Determine the [x, y] coordinate at the center of the cell enclosing the given text.  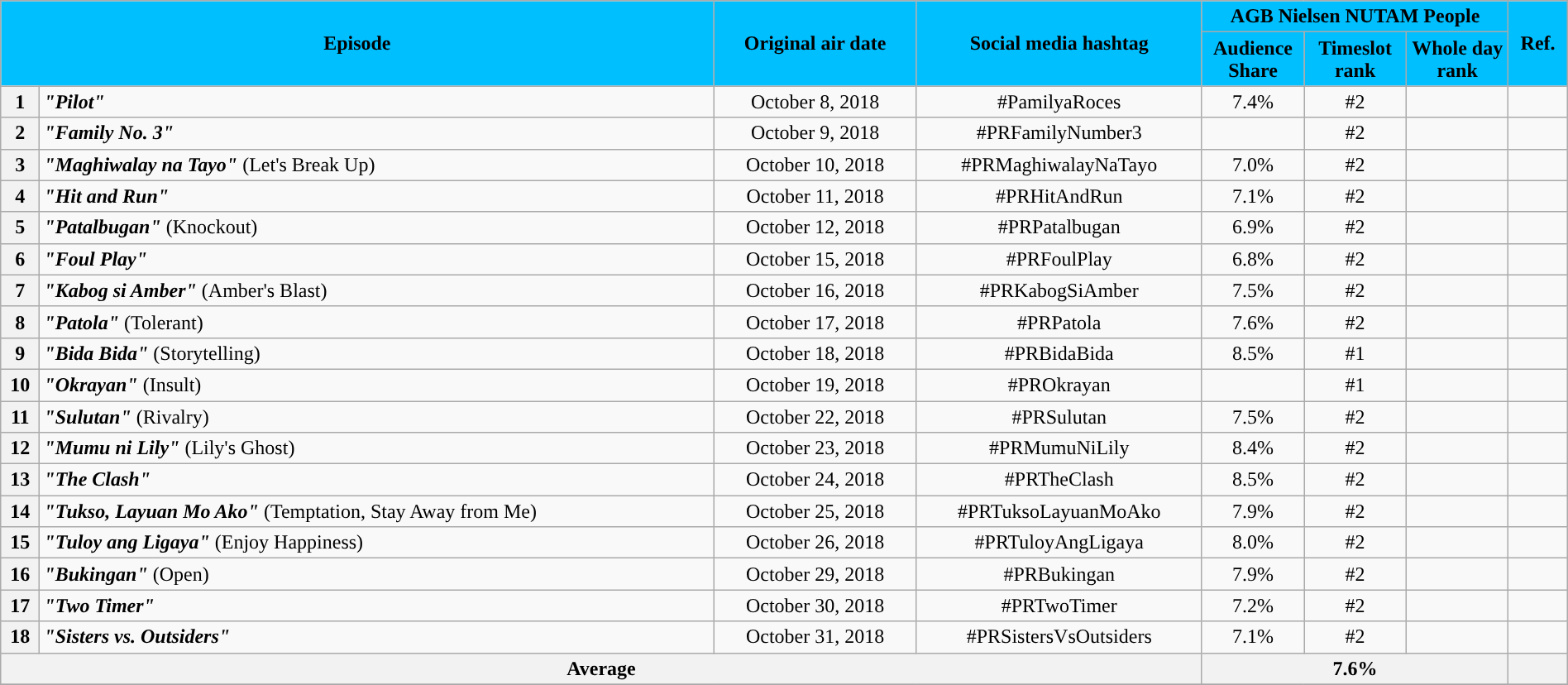
"Kabog si Amber" (Amber's Blast) [377, 290]
2 [20, 133]
October 12, 2018 [815, 228]
Social media hashtag [1059, 43]
"Patalbugan" (Knockout) [377, 228]
#PRBidaBida [1059, 353]
#PRHitAndRun [1059, 196]
10 [20, 385]
"Tukso, Layuan Mo Ako" (Temptation, Stay Away from Me) [377, 511]
#PRSulutan [1059, 416]
October 8, 2018 [815, 102]
October 23, 2018 [815, 448]
#PRSistersVsOutsiders [1059, 637]
13 [20, 480]
5 [20, 228]
"Okrayan" (Insult) [377, 385]
October 25, 2018 [815, 511]
Episode [357, 43]
"Bida Bida" (Storytelling) [377, 353]
"Pilot" [377, 102]
18 [20, 637]
Original air date [815, 43]
"Family No. 3" [377, 133]
#PRMaghiwalayNaTayo [1059, 165]
8.4% [1253, 448]
Timeslotrank [1355, 60]
14 [20, 511]
#PRKabogSiAmber [1059, 290]
#PRFamilyNumber3 [1059, 133]
12 [20, 448]
#PRTheClash [1059, 480]
Whole dayrank [1457, 60]
"The Clash" [377, 480]
October 29, 2018 [815, 574]
6.8% [1253, 259]
3 [20, 165]
October 30, 2018 [815, 606]
4 [20, 196]
9 [20, 353]
October 24, 2018 [815, 480]
#PRTwoTimer [1059, 606]
"Bukingan" (Open) [377, 574]
#PRTuloyAngLigaya [1059, 543]
October 9, 2018 [815, 133]
October 16, 2018 [815, 290]
7.4% [1253, 102]
17 [20, 606]
7.2% [1253, 606]
#PROkrayan [1059, 385]
6 [20, 259]
#PRPatola [1059, 322]
#PRFoulPlay [1059, 259]
"Mumu ni Lily" (Lily's Ghost) [377, 448]
October 15, 2018 [815, 259]
"Hit and Run" [377, 196]
"Sisters vs. Outsiders" [377, 637]
11 [20, 416]
15 [20, 543]
#PRMumuNiLily [1059, 448]
#PRPatalbugan [1059, 228]
6.9% [1253, 228]
16 [20, 574]
1 [20, 102]
October 17, 2018 [815, 322]
October 19, 2018 [815, 385]
#PRBukingan [1059, 574]
#PRTuksoLayuanMoAko [1059, 511]
October 18, 2018 [815, 353]
"Patola" (Tolerant) [377, 322]
October 22, 2018 [815, 416]
8 [20, 322]
7 [20, 290]
October 26, 2018 [815, 543]
"Maghiwalay na Tayo" (Let's Break Up) [377, 165]
Ref. [1538, 43]
AGB Nielsen NUTAM People [1355, 17]
"Foul Play" [377, 259]
October 10, 2018 [815, 165]
7.0% [1253, 165]
"Sulutan" (Rivalry) [377, 416]
October 31, 2018 [815, 637]
"Tuloy ang Ligaya" (Enjoy Happiness) [377, 543]
Average [601, 668]
8.0% [1253, 543]
#PamilyaRoces [1059, 102]
Audience Share [1253, 60]
October 11, 2018 [815, 196]
"Two Timer" [377, 606]
